Pinpoint the cell where the given text exists, returning its (x, y) midpoint coordinate. 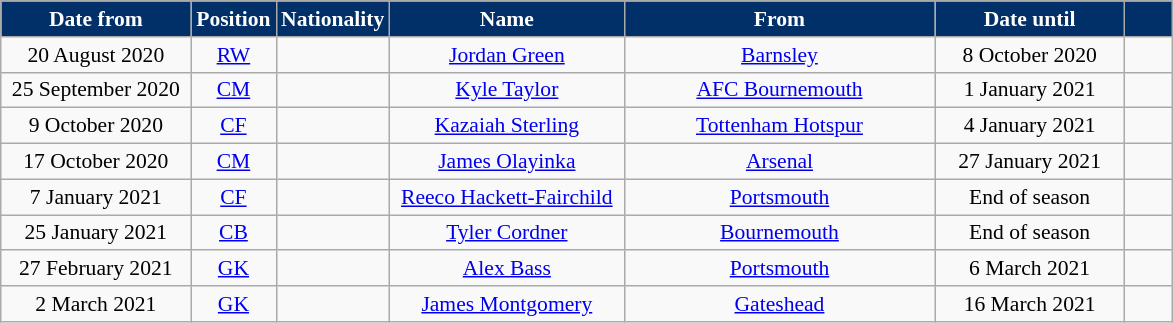
4 January 2021 (1030, 126)
27 February 2021 (96, 269)
6 March 2021 (1030, 269)
20 August 2020 (96, 55)
Gateshead (779, 304)
7 January 2021 (96, 197)
Name (506, 19)
Reeco Hackett-Fairchild (506, 197)
16 March 2021 (1030, 304)
Nationality (332, 19)
17 October 2020 (96, 162)
27 January 2021 (1030, 162)
8 October 2020 (1030, 55)
9 October 2020 (96, 126)
Arsenal (779, 162)
25 September 2020 (96, 90)
James Montgomery (506, 304)
Kazaiah Sterling (506, 126)
RW (234, 55)
Kyle Taylor (506, 90)
From (779, 19)
Position (234, 19)
AFC Bournemouth (779, 90)
CB (234, 233)
2 March 2021 (96, 304)
James Olayinka (506, 162)
Alex Bass (506, 269)
25 January 2021 (96, 233)
Tyler Cordner (506, 233)
1 January 2021 (1030, 90)
Date until (1030, 19)
Tottenham Hotspur (779, 126)
Jordan Green (506, 55)
Barnsley (779, 55)
Bournemouth (779, 233)
Date from (96, 19)
